Scan for the cell matching the given text and deliver its [x, y] coordinate at center. 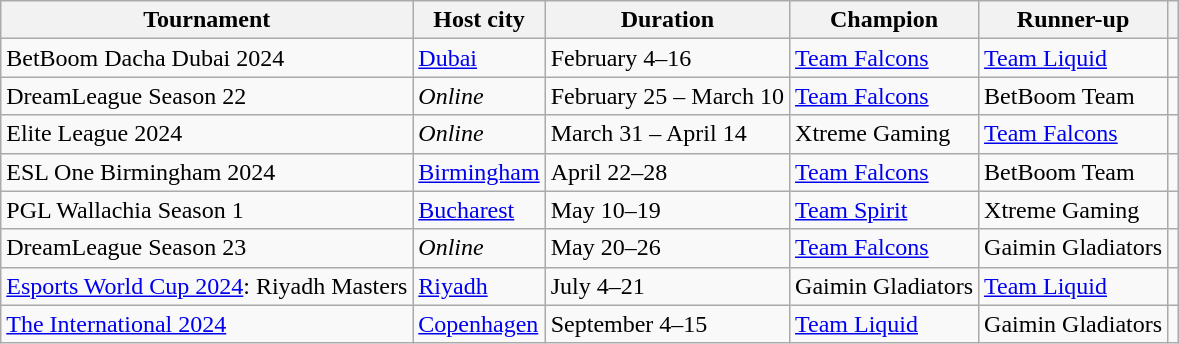
PGL Wallachia Season 1 [207, 210]
ESL One Birmingham 2024 [207, 172]
DreamLeague Season 22 [207, 96]
May 20–26 [667, 248]
Host city [479, 20]
Birmingham [479, 172]
Bucharest [479, 210]
April 22–28 [667, 172]
February 25 – March 10 [667, 96]
July 4–21 [667, 286]
Champion [884, 20]
Elite League 2024 [207, 134]
Copenhagen [479, 324]
September 4–15 [667, 324]
Team Spirit [884, 210]
Riyadh [479, 286]
DreamLeague Season 23 [207, 248]
Dubai [479, 58]
Duration [667, 20]
February 4–16 [667, 58]
BetBoom Dacha Dubai 2024 [207, 58]
March 31 – April 14 [667, 134]
May 10–19 [667, 210]
Esports World Cup 2024: Riyadh Masters [207, 286]
Runner-up [1074, 20]
The International 2024 [207, 324]
Tournament [207, 20]
